Search for the cell housing the specified text and yield its [X, Y] center coordinate. 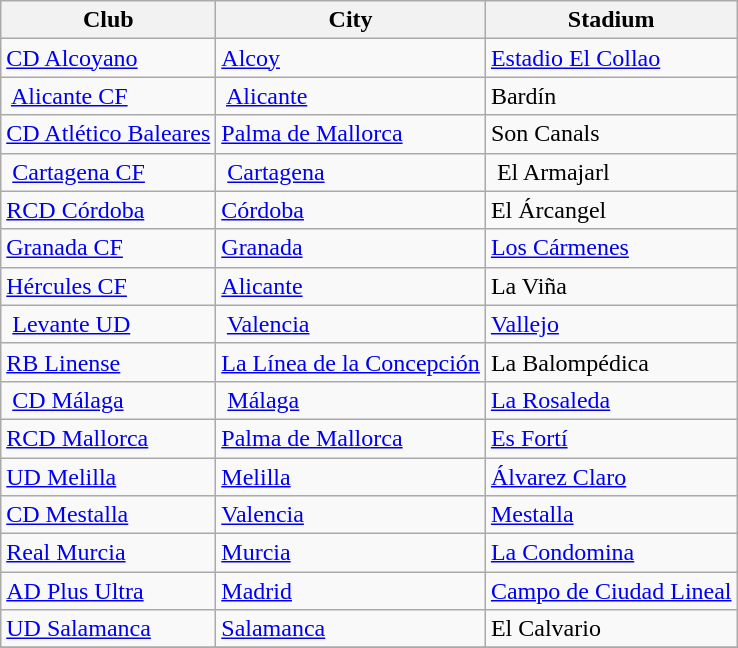
RB Linense [108, 362]
Los Cármenes [611, 248]
Alicante CF [108, 96]
Real Murcia [108, 553]
Granada [351, 248]
Stadium [611, 20]
Salamanca [351, 629]
El Calvario [611, 629]
Álvarez Claro [611, 477]
CD Alcoyano [108, 58]
Málaga [351, 400]
Cartagena [351, 172]
La Línea de la Concepción [351, 362]
AD Plus Ultra [108, 591]
Melilla [351, 477]
Es Fortí [611, 438]
Levante UD [108, 324]
Alcoy [351, 58]
RCD Córdoba [108, 210]
La Viña [611, 286]
El Árcangel [611, 210]
Madrid [351, 591]
CD Málaga [108, 400]
Club [108, 20]
La Rosaleda [611, 400]
Mestalla [611, 515]
Campo de Ciudad Lineal [611, 591]
Vallejo [611, 324]
CD Mestalla [108, 515]
UD Salamanca [108, 629]
RCD Mallorca [108, 438]
Murcia [351, 553]
Son Canals [611, 134]
Hércules CF [108, 286]
CD Atlético Baleares [108, 134]
La Balompédica [611, 362]
City [351, 20]
El Armajarl [611, 172]
UD Melilla [108, 477]
Córdoba [351, 210]
La Condomina [611, 553]
Bardín [611, 96]
Granada CF [108, 248]
Estadio El Collao [611, 58]
Cartagena CF [108, 172]
